From the cell containing the given text, extract its center point as [x, y] coordinate. 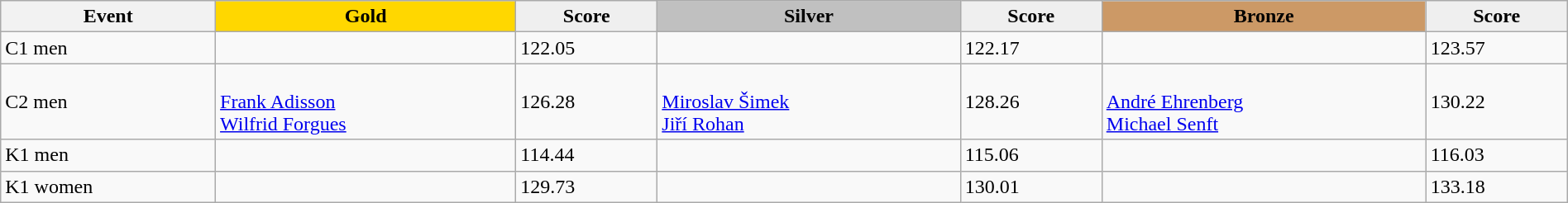
Bronze [1264, 17]
Frank AdissonWilfrid Forgues [366, 101]
128.26 [1030, 101]
Silver [809, 17]
C1 men [108, 48]
115.06 [1030, 155]
116.03 [1497, 155]
K1 women [108, 186]
130.22 [1497, 101]
122.17 [1030, 48]
123.57 [1497, 48]
André EhrenbergMichael Senft [1264, 101]
133.18 [1497, 186]
K1 men [108, 155]
Miroslav ŠimekJiří Rohan [809, 101]
130.01 [1030, 186]
Gold [366, 17]
114.44 [587, 155]
C2 men [108, 101]
126.28 [587, 101]
Event [108, 17]
129.73 [587, 186]
122.05 [587, 48]
